Detect which cell encompasses the target text, then output its [X, Y] center coordinate. 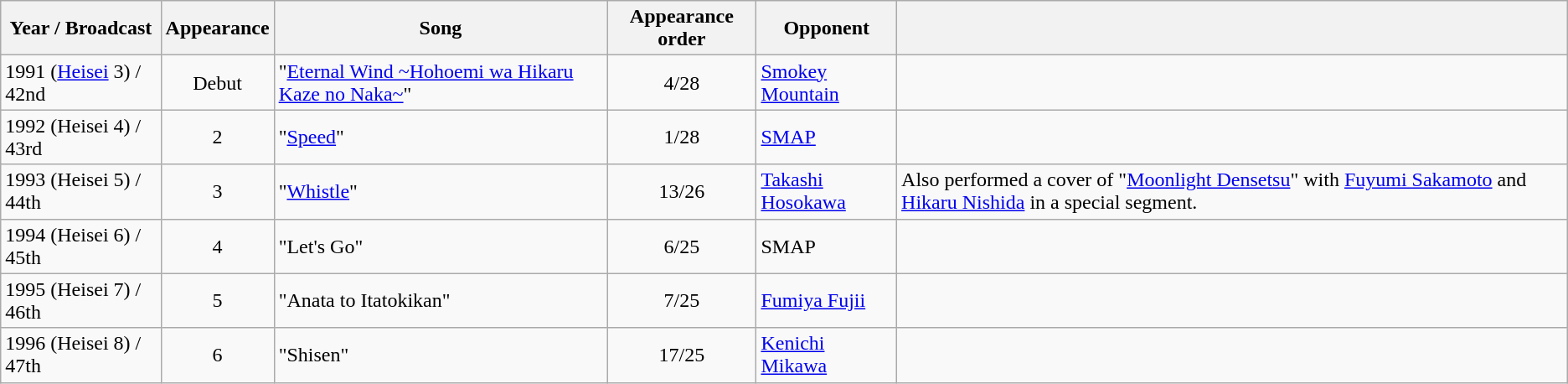
Appearance order [682, 29]
Song [441, 29]
7/25 [682, 300]
13/26 [682, 191]
1991 (Heisei 3) / 42nd [80, 82]
Smokey Mountain [827, 82]
17/25 [682, 355]
Opponent [827, 29]
"Let's Go" [441, 246]
Kenichi Mikawa [827, 355]
"Shisen" [441, 355]
1/28 [682, 138]
1996 (Heisei 8) / 47th [80, 355]
Also performed a cover of "Moonlight Densetsu" with Fuyumi Sakamoto and Hikaru Nishida in a special segment. [1233, 191]
"Eternal Wind ~Hohoemi wa Hikaru Kaze no Naka~" [441, 82]
Takashi Hosokawa [827, 191]
6 [218, 355]
1994 (Heisei 6) / 45th [80, 246]
6/25 [682, 246]
1995 (Heisei 7) / 46th [80, 300]
"Anata to Itatokikan" [441, 300]
2 [218, 138]
Fumiya Fujii [827, 300]
5 [218, 300]
4 [218, 246]
1992 (Heisei 4) / 43rd [80, 138]
"Speed" [441, 138]
3 [218, 191]
Appearance [218, 29]
"Whistle" [441, 191]
Debut [218, 82]
4/28 [682, 82]
Year / Broadcast [80, 29]
1993 (Heisei 5) / 44th [80, 191]
